From the cell containing the given text, extract its center point as [X, Y] coordinate. 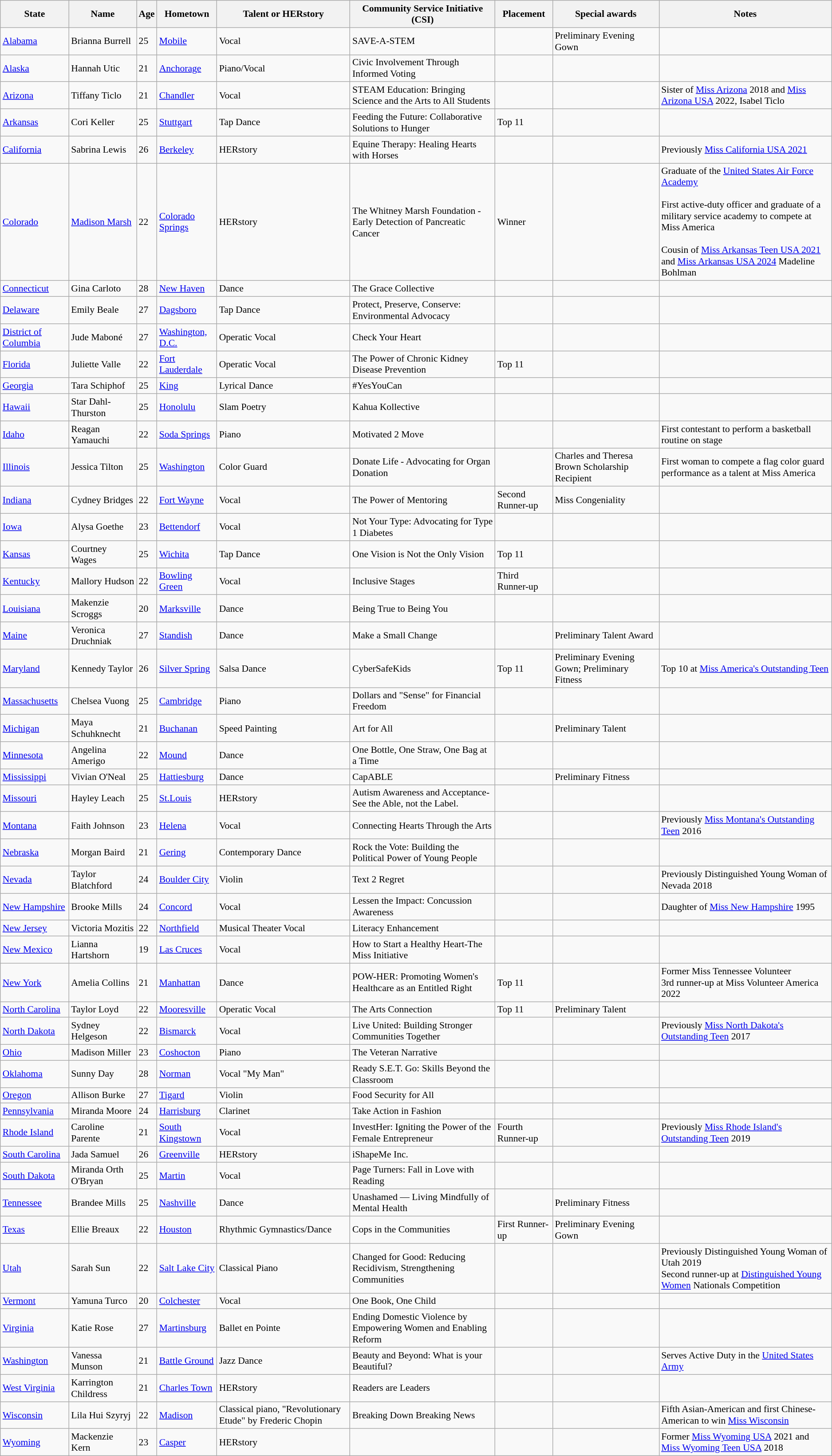
Equine Therapy: Healing Hearts with Horses [422, 150]
Winner [524, 222]
Unashamed — Living Mindfully of Mental Health [422, 1203]
Being True to Being You [422, 609]
Previously Miss California USA 2021 [745, 150]
St.Louis [187, 799]
The Grace Collective [422, 289]
Check Your Heart [422, 337]
Sunny Day [103, 1074]
District of Columbia [35, 337]
Georgia [35, 386]
Maryland [35, 668]
Texas [35, 1230]
Cydney Bridges [103, 500]
Fort Lauderdale [187, 365]
Changed for Good: Reducing Recidivism, Strengthening Communities [422, 1268]
Mackenzie Kern [103, 1443]
Speed Painting [284, 728]
New York [35, 982]
Stuttgart [187, 122]
Lyrical Dance [284, 386]
How to Start a Healthy Heart-The Miss Initiative [422, 949]
Ohio [35, 1053]
Tara Schiphof [103, 386]
Veronica Druchniak [103, 635]
The Arts Connection [422, 1010]
Morgan Baird [103, 853]
Cori Keller [103, 122]
CapABLE [422, 777]
Jude Maboné [103, 337]
California [35, 150]
Faith Johnson [103, 825]
One Bottle, One Straw, One Bag at a Time [422, 755]
Tennessee [35, 1203]
Protect, Preserve, Conserve: Environmental Advocacy [422, 311]
Soda Springs [187, 435]
Serves Active Duty in the United States Army [745, 1361]
Fort Wayne [187, 500]
Star Dahl-Thurston [103, 407]
Inclusive Stages [422, 581]
Vermont [35, 1301]
Idaho [35, 435]
Miranda Orth O'Bryan [103, 1176]
Rhythmic Gymnastics/Dance [284, 1230]
Mississippi [35, 777]
Jada Samuel [103, 1154]
Civic Involvement Through Informed Voting [422, 68]
New Haven [187, 289]
Buchanan [187, 728]
Tiffany Ticlo [103, 96]
Ballet en Pointe [284, 1328]
Salsa Dance [284, 668]
Cops in the Communities [422, 1230]
Dagsboro [187, 311]
Yamuna Turco [103, 1301]
Minnesota [35, 755]
Autism Awareness and Acceptance-See the Able, not the Label. [422, 799]
New Hampshire [35, 907]
Brooke Mills [103, 907]
Tigard [187, 1095]
Clarinet [284, 1111]
South Kingstown [187, 1133]
Mound [187, 755]
Top 10 at Miss America's Outstanding Teen [745, 668]
Massachusetts [35, 701]
Concord [187, 907]
Vivian O'Neal [103, 777]
Former Miss Tennessee Volunteer3rd runner-up at Miss Volunteer America 2022 [745, 982]
One Book, One Child [422, 1301]
Previously Miss Rhode Island's Outstanding Teen 2019 [745, 1133]
POW-HER: Promoting Women's Healthcare as an Entitled Right [422, 982]
Lessen the Impact: Concussion Awareness [422, 907]
The Veteran Narrative [422, 1053]
Bettendorf [187, 527]
Color Guard [284, 468]
Madison [187, 1415]
SAVE-A-STEM [422, 41]
CyberSafeKids [422, 668]
Kentucky [35, 581]
Las Cruces [187, 949]
North Carolina [35, 1010]
South Dakota [35, 1176]
Taylor Blatchford [103, 879]
North Dakota [35, 1031]
Nevada [35, 879]
Katie Rose [103, 1328]
Boulder City [187, 879]
Ellie Breaux [103, 1230]
Reagan Yamauchi [103, 435]
Brianna Burrell [103, 41]
Readers are Leaders [422, 1388]
One Vision is Not the Only Vision [422, 555]
Chelsea Vuong [103, 701]
Chandler [187, 96]
Marksville [187, 609]
Florida [35, 365]
Michigan [35, 728]
Hayley Leach [103, 799]
Notes [745, 14]
Preliminary Talent Award [606, 635]
STEAM Education: Bringing Science and the Arts to All Students [422, 96]
Previously Miss North Dakota's Outstanding Teen 2017 [745, 1031]
Fourth Runner-up [524, 1133]
Third Runner-up [524, 581]
Martinsburg [187, 1328]
Beauty and Beyond: What is your Beautiful? [422, 1361]
Kennedy Taylor [103, 668]
Donate Life - Advocating for Organ Donation [422, 468]
Live United: Building Stronger Communities Together [422, 1031]
Hometown [187, 14]
Oregon [35, 1095]
Make a Small Change [422, 635]
Berkeley [187, 150]
Miranda Moore [103, 1111]
Nashville [187, 1203]
Wyoming [35, 1443]
Dollars and "Sense" for Financial Freedom [422, 701]
Caroline Parente [103, 1133]
Musical Theater Vocal [284, 929]
Page Turners: Fall in Love with Reading [422, 1176]
Greenville [187, 1154]
Fifth Asian-American and first Chinese-American to win Miss Wisconsin [745, 1415]
Lianna Hartshorn [103, 949]
Colorado Springs [187, 222]
Colorado [35, 222]
Silver Spring [187, 668]
Sabrina Lewis [103, 150]
Juliette Valle [103, 365]
Norman [187, 1074]
Sydney Helgeson [103, 1031]
Placement [524, 14]
Preliminary Evening Gown; Preliminary Fitness [606, 668]
Mallory Hudson [103, 581]
Jazz Dance [284, 1361]
Manhattan [187, 982]
Wisconsin [35, 1415]
Anchorage [187, 68]
Montana [35, 825]
Rhode Island [35, 1133]
Miss Congeniality [606, 500]
#YesYouCan [422, 386]
First Runner-up [524, 1230]
Motivated 2 Move [422, 435]
Charles Town [187, 1388]
The Whitney Marsh Foundation - Early Detection of Pancreatic Cancer [422, 222]
Classical piano, "Revolutionary Etude" by Frederic Chopin [284, 1415]
Gina Carloto [103, 289]
Madison Marsh [103, 222]
Kahua Kollective [422, 407]
Text 2 Regret [422, 879]
Coshocton [187, 1053]
The Power of Mentoring [422, 500]
Name [103, 14]
King [187, 386]
Victoria Mozitis [103, 929]
Brandee Mills [103, 1203]
Oklahoma [35, 1074]
Bismarck [187, 1031]
Honolulu [187, 407]
Sarah Sun [103, 1268]
Age [147, 14]
Harrisburg [187, 1111]
Helena [187, 825]
West Virginia [35, 1388]
Casper [187, 1443]
Ready S.E.T. Go: Skills Beyond the Classroom [422, 1074]
19 [147, 949]
Bowling Green [187, 581]
Makenzie Scroggs [103, 609]
Alabama [35, 41]
Connecting Hearts Through the Arts [422, 825]
Take Action in Fashion [422, 1111]
Arizona [35, 96]
Former Miss Wyoming USA 2021 and Miss Wyoming Teen USA 2018 [745, 1443]
Washington, D.C. [187, 337]
Second Runner-up [524, 500]
Northfield [187, 929]
Maine [35, 635]
Piano/Vocal [284, 68]
Previously Distinguished Young Woman of Utah 2019Second runner-up at Distinguished Young Women Nationals Competition [745, 1268]
Delaware [35, 311]
iShapeMe Inc. [422, 1154]
Not Your Type: Advocating for Type 1 Diabetes [422, 527]
Hawaii [35, 407]
Arkansas [35, 122]
Community Service Initiative (CSI) [422, 14]
Iowa [35, 527]
Contemporary Dance [284, 853]
Sister of Miss Arizona 2018 and Miss Arizona USA 2022, Isabel Ticlo [745, 96]
Alysa Goethe [103, 527]
Kansas [35, 555]
Previously Miss Montana's Outstanding Teen 2016 [745, 825]
Connecticut [35, 289]
Lila Hui Szyryj [103, 1415]
Emily Beale [103, 311]
Virginia [35, 1328]
Battle Ground [187, 1361]
Previously Distinguished Young Woman of Nevada 2018 [745, 879]
Houston [187, 1230]
Martin [187, 1176]
Karrington Childress [103, 1388]
Ending Domestic Violence by Empowering Women and Enabling Reform [422, 1328]
Literacy Enhancement [422, 929]
Jessica Tilton [103, 468]
Feeding the Future: Collaborative Solutions to Hunger [422, 122]
Indiana [35, 500]
Daughter of Miss New Hampshire 1995 [745, 907]
State [35, 14]
First contestant to perform a basketball routine on stage [745, 435]
Classical Piano [284, 1268]
Pennsylvania [35, 1111]
Standish [187, 635]
Slam Poetry [284, 407]
Maya Schuhknecht [103, 728]
Mooresville [187, 1010]
Salt Lake City [187, 1268]
Breaking Down Breaking News [422, 1415]
Colchester [187, 1301]
South Carolina [35, 1154]
Allison Burke [103, 1095]
Wichita [187, 555]
Missouri [35, 799]
New Jersey [35, 929]
Alaska [35, 68]
Vanessa Munson [103, 1361]
The Power of Chronic Kidney Disease Prevention [422, 365]
New Mexico [35, 949]
Madison Miller [103, 1053]
Illinois [35, 468]
Talent or HERstory [284, 14]
Nebraska [35, 853]
Amelia Collins [103, 982]
Courtney Wages [103, 555]
Hattiesburg [187, 777]
Art for All [422, 728]
Gering [187, 853]
Louisiana [35, 609]
Rock the Vote: Building the Political Power of Young People [422, 853]
Special awards [606, 14]
Vocal "My Man" [284, 1074]
Hannah Utic [103, 68]
Food Security for All [422, 1095]
Mobile [187, 41]
InvestHer: Igniting the Power of the Female Entrepreneur [422, 1133]
First woman to compete a flag color guard performance as a talent at Miss America [745, 468]
Taylor Loyd [103, 1010]
Cambridge [187, 701]
Angelina Amerigo [103, 755]
Utah [35, 1268]
Charles and Theresa Brown Scholarship Recipient [606, 468]
